Scan for the cell matching the given text and deliver its [x, y] coordinate at center. 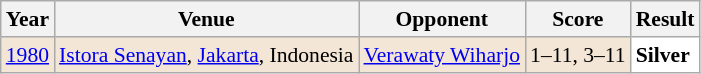
Result [666, 19]
Year [28, 19]
Istora Senayan, Jakarta, Indonesia [206, 55]
Score [578, 19]
Opponent [442, 19]
Verawaty Wiharjo [442, 55]
1–11, 3–11 [578, 55]
1980 [28, 55]
Silver [666, 55]
Venue [206, 19]
